For the text-containing cell, return its midpoint in [x, y] coordinate format. 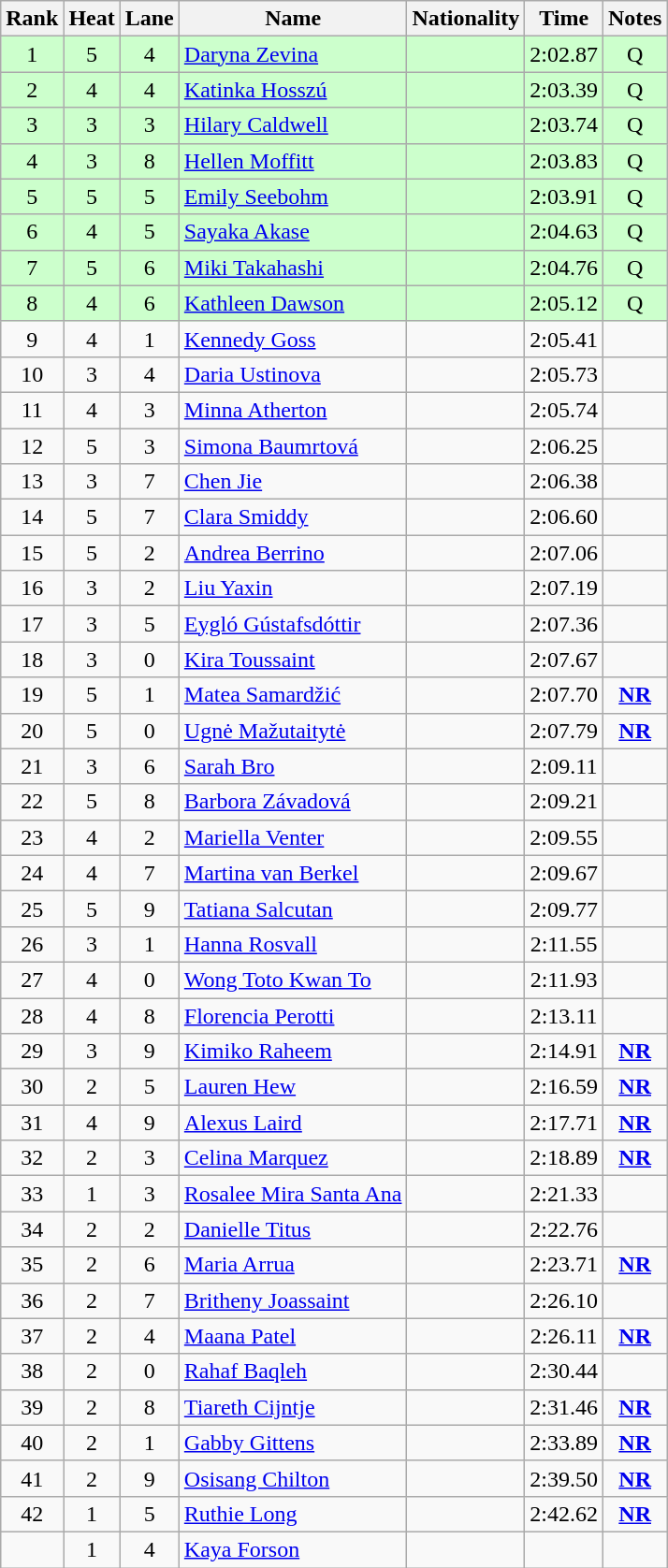
Florencia Perotti [293, 1015]
36 [32, 1300]
2:05.74 [564, 410]
Simona Baumrtová [293, 446]
40 [32, 1443]
Heat [92, 19]
2:33.89 [564, 1443]
Daryna Zevina [293, 54]
Martina van Berkel [293, 873]
2:16.59 [564, 1087]
16 [32, 588]
2:17.71 [564, 1123]
2:26.10 [564, 1300]
Danielle Titus [293, 1229]
2:18.89 [564, 1158]
2:13.11 [564, 1015]
29 [32, 1052]
Eygló Gústafsdóttir [293, 624]
2:11.55 [564, 944]
Ugnė Mažutaitytė [293, 731]
2:02.87 [564, 54]
Sayaka Akase [293, 232]
2:22.76 [564, 1229]
2:04.76 [564, 268]
14 [32, 517]
2:14.91 [564, 1052]
2:09.11 [564, 766]
35 [32, 1265]
2:03.91 [564, 196]
Mariella Venter [293, 837]
Miki Takahashi [293, 268]
2:05.41 [564, 339]
11 [32, 410]
Hellen Moffitt [293, 161]
30 [32, 1087]
2:11.93 [564, 980]
Matea Samardžić [293, 695]
Liu Yaxin [293, 588]
42 [32, 1514]
20 [32, 731]
2:05.12 [564, 303]
34 [32, 1229]
15 [32, 553]
2:05.73 [564, 374]
2:31.46 [564, 1407]
2:03.74 [564, 125]
Andrea Berrino [293, 553]
12 [32, 446]
2:07.67 [564, 660]
Kimiko Raheem [293, 1052]
38 [32, 1372]
2:07.79 [564, 731]
23 [32, 837]
2:03.83 [564, 161]
Katinka Hosszú [293, 90]
2:07.70 [564, 695]
Name [293, 19]
Kira Toussaint [293, 660]
Tatiana Salcutan [293, 908]
31 [32, 1123]
Gabby Gittens [293, 1443]
2:30.44 [564, 1372]
2:07.36 [564, 624]
Nationality [466, 19]
Hilary Caldwell [293, 125]
2:07.06 [564, 553]
18 [32, 660]
Time [564, 19]
Lauren Hew [293, 1087]
Sarah Bro [293, 766]
Kaya Forson [293, 1549]
2:06.38 [564, 482]
Rank [32, 19]
Ruthie Long [293, 1514]
2:23.71 [564, 1265]
Emily Seebohm [293, 196]
Osisang Chilton [293, 1478]
24 [32, 873]
Maana Patel [293, 1336]
27 [32, 980]
Britheny Joassaint [293, 1300]
2:07.19 [564, 588]
Lane [150, 19]
13 [32, 482]
21 [32, 766]
41 [32, 1478]
Celina Marquez [293, 1158]
Minna Atherton [293, 410]
17 [32, 624]
32 [32, 1158]
10 [32, 374]
22 [32, 802]
Rahaf Baqleh [293, 1372]
Barbora Závadová [293, 802]
Alexus Laird [293, 1123]
Tiareth Cijntje [293, 1407]
39 [32, 1407]
Hanna Rosvall [293, 944]
2:09.77 [564, 908]
33 [32, 1194]
26 [32, 944]
2:06.25 [564, 446]
Kathleen Dawson [293, 303]
28 [32, 1015]
37 [32, 1336]
Maria Arrua [293, 1265]
2:09.55 [564, 837]
2:42.62 [564, 1514]
Chen Jie [293, 482]
2:26.11 [564, 1336]
2:09.67 [564, 873]
19 [32, 695]
2:04.63 [564, 232]
Daria Ustinova [293, 374]
2:21.33 [564, 1194]
Clara Smiddy [293, 517]
2:06.60 [564, 517]
2:03.39 [564, 90]
2:39.50 [564, 1478]
Wong Toto Kwan To [293, 980]
Kennedy Goss [293, 339]
Rosalee Mira Santa Ana [293, 1194]
25 [32, 908]
Notes [634, 19]
2:09.21 [564, 802]
